For the text-containing cell, return its midpoint in (X, Y) coordinate format. 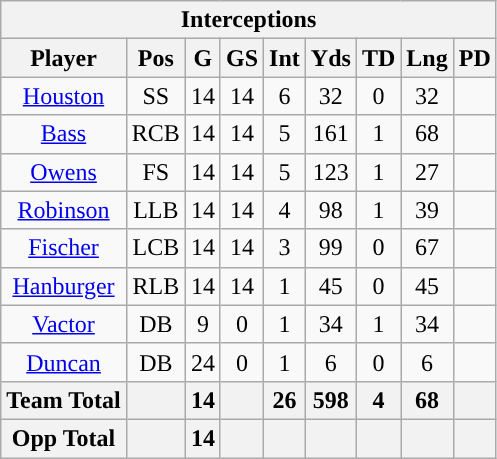
Bass (64, 134)
99 (330, 248)
Vactor (64, 324)
Pos (156, 58)
Yds (330, 58)
Owens (64, 172)
39 (427, 210)
Fischer (64, 248)
GS (242, 58)
Interceptions (249, 20)
123 (330, 172)
Opp Total (64, 438)
598 (330, 400)
Robinson (64, 210)
26 (285, 400)
161 (330, 134)
Int (285, 58)
Duncan (64, 362)
Houston (64, 96)
24 (202, 362)
98 (330, 210)
G (202, 58)
SS (156, 96)
67 (427, 248)
LLB (156, 210)
27 (427, 172)
LCB (156, 248)
TD (378, 58)
PD (474, 58)
RLB (156, 286)
3 (285, 248)
Player (64, 58)
Team Total (64, 400)
Hanburger (64, 286)
FS (156, 172)
RCB (156, 134)
9 (202, 324)
Lng (427, 58)
